For the text-containing cell, return its midpoint in [x, y] coordinate format. 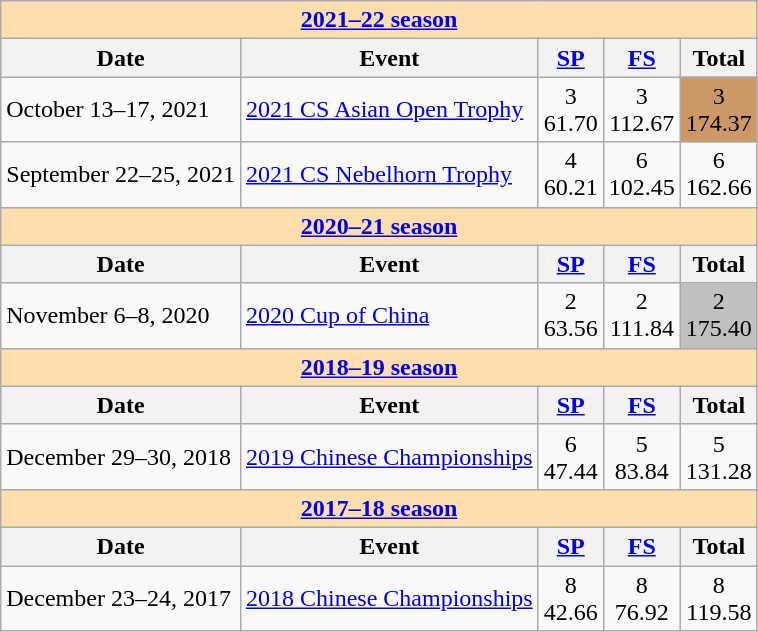
December 23–24, 2017 [121, 598]
8 76.92 [642, 598]
September 22–25, 2021 [121, 174]
5 131.28 [718, 456]
8 42.66 [570, 598]
6 162.66 [718, 174]
6 47.44 [570, 456]
December 29–30, 2018 [121, 456]
October 13–17, 2021 [121, 110]
2017–18 season [380, 508]
2 111.84 [642, 316]
4 60.21 [570, 174]
3 61.70 [570, 110]
2021 CS Nebelhorn Trophy [389, 174]
5 83.84 [642, 456]
8 119.58 [718, 598]
6 102.45 [642, 174]
2018–19 season [380, 367]
2018 Chinese Championships [389, 598]
November 6–8, 2020 [121, 316]
3 174.37 [718, 110]
2020 Cup of China [389, 316]
2021 CS Asian Open Trophy [389, 110]
2 175.40 [718, 316]
3 112.67 [642, 110]
2019 Chinese Championships [389, 456]
2021–22 season [380, 20]
2 63.56 [570, 316]
2020–21 season [380, 226]
